Determine the (x, y) coordinate at the center of the cell enclosing the given text.  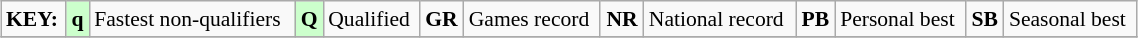
Personal best (900, 19)
Games record (532, 19)
National record (720, 19)
NR (622, 19)
KEY: (34, 19)
SB (985, 19)
Q (309, 19)
q (78, 19)
PB (816, 19)
Qualified (371, 19)
Seasonal best (1070, 19)
Fastest non-qualifiers (192, 19)
GR (442, 19)
